Provide the [X, Y] coordinate of the cell's center where the given text is located.  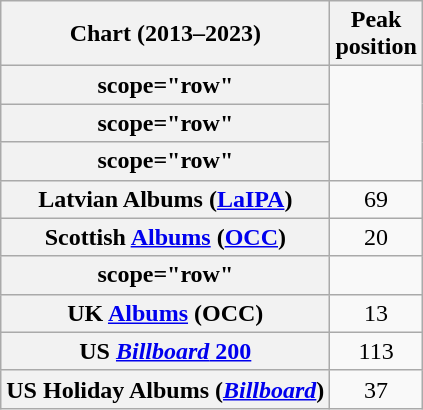
Chart (2013–2023) [166, 34]
US Billboard 200 [166, 351]
Peakposition [376, 34]
20 [376, 237]
69 [376, 199]
Scottish Albums (OCC) [166, 237]
UK Albums (OCC) [166, 313]
US Holiday Albums (Billboard) [166, 389]
37 [376, 389]
Latvian Albums (LaIPA) [166, 199]
113 [376, 351]
13 [376, 313]
